Determine the [X, Y] coordinate at the center of the cell enclosing the given text.  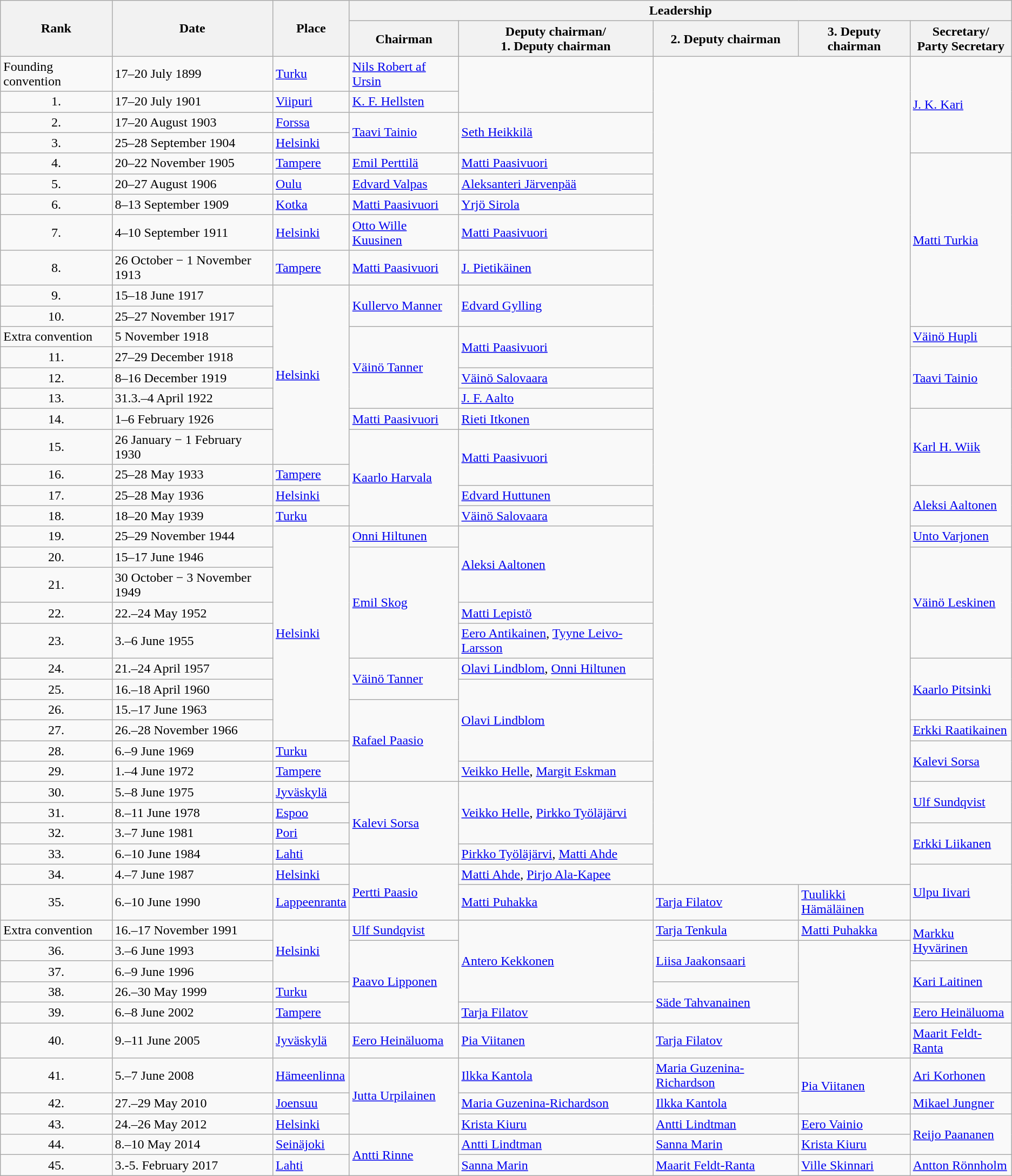
Edvard Gylling [556, 305]
Edvard Valpas [404, 184]
Eero Vainio [854, 1124]
J. F. Aalto [556, 398]
17–20 July 1899 [192, 74]
Paavo Lipponen [404, 981]
Espoo [311, 813]
18–20 May 1939 [192, 516]
26. [56, 710]
Founding convention [56, 74]
5.–7 June 2008 [192, 1076]
10. [56, 316]
22. [56, 613]
Place [311, 28]
3.–7 June 1981 [192, 833]
Tarja Tenkula [725, 930]
5.–8 June 1975 [192, 792]
J. Pietikäinen [556, 267]
Forssa [311, 122]
23. [56, 640]
Erkki Raatikainen [961, 730]
15.–17 June 1963 [192, 710]
Säde Tahvanainen [725, 1002]
Hämeenlinna [311, 1076]
28. [56, 751]
K. F. Hellsten [404, 102]
4.–7 June 1987 [192, 874]
6.–9 June 1996 [192, 971]
26.–30 May 1999 [192, 992]
Veikko Helle, Margit Eskman [556, 772]
17–20 August 1903 [192, 122]
38. [56, 992]
Karl H. Wiik [961, 447]
8.–11 June 1978 [192, 813]
5 November 1918 [192, 337]
Antton Rönnholm [961, 1165]
Emil Perttilä [404, 163]
Secretary/ Party Secretary [961, 39]
Seth Heikkilä [556, 132]
Kullervo Manner [404, 305]
30. [56, 792]
21. [56, 585]
Mikael Jungner [961, 1104]
27–29 December 1918 [192, 357]
Markku Hyvärinen [961, 940]
45. [56, 1165]
3.–6 June 1955 [192, 640]
Veikko Helle, Pirkko Työläjärvi [556, 813]
25–27 November 1917 [192, 316]
3. Deputy chairman [854, 39]
Rieti Itkonen [556, 419]
31. [56, 813]
8.–10 May 2014 [192, 1145]
Antero Kekkonen [556, 961]
20–22 November 1905 [192, 163]
Unto Varjonen [961, 536]
25–28 September 1904 [192, 143]
37. [56, 971]
27.–29 May 2010 [192, 1104]
3.–6 June 1993 [192, 951]
15–17 June 1946 [192, 557]
Ulpu Iivari [961, 892]
36. [56, 951]
16.–18 April 1960 [192, 689]
Ari Korhonen [961, 1076]
6.–10 June 1984 [192, 854]
40. [56, 1040]
Matti Turkia [961, 240]
24.–26 May 2012 [192, 1124]
44. [56, 1145]
12. [56, 378]
20. [56, 557]
3.-5. February 2017 [192, 1165]
27. [56, 730]
15. [56, 447]
Matti Lepistö [556, 613]
26 January − 1 February 1930 [192, 447]
17. [56, 495]
Aleksanteri Järvenpää [556, 184]
Oulu [311, 184]
Kaarlo Harvala [404, 478]
2. Deputy chairman [725, 39]
6.–9 June 1969 [192, 751]
6. [56, 204]
6.–10 June 1990 [192, 902]
4. [56, 163]
8. [56, 267]
33. [56, 854]
Rank [56, 28]
Viipuri [311, 102]
Olavi Lindblom, Onni Hiltunen [556, 668]
9. [56, 295]
Tuulikki Hämäläinen [854, 902]
Reijo Paananen [961, 1134]
Liisa Jaakonsaari [725, 961]
14. [56, 419]
42. [56, 1104]
Otto Wille Kuusinen [404, 232]
Pori [311, 833]
Chairman [404, 39]
16.–17 November 1991 [192, 930]
15–18 June 1917 [192, 295]
Edvard Huttunen [556, 495]
32. [56, 833]
5. [56, 184]
11. [56, 357]
Onni Hiltunen [404, 536]
Antti Rinne [404, 1155]
Pirkko Työläjärvi, Matti Ahde [556, 854]
2. [56, 122]
Olavi Lindblom [556, 720]
Emil Skog [404, 602]
25. [56, 689]
9.–11 June 2005 [192, 1040]
43. [56, 1124]
Rafael Paasio [404, 741]
25–29 November 1944 [192, 536]
Pertti Paasio [404, 892]
34. [56, 874]
6.–8 June 2002 [192, 1012]
Joensuu [311, 1104]
1. [56, 102]
Matti Ahde, Pirjo Ala-Kapee [556, 874]
22.–24 May 1952 [192, 613]
7. [56, 232]
35. [56, 902]
26.–28 November 1966 [192, 730]
3. [56, 143]
8–16 December 1919 [192, 378]
Lappeenranta [311, 902]
Väinö Hupli [961, 337]
Väinö Leskinen [961, 602]
19. [56, 536]
30 October − 3 November 1949 [192, 585]
Jutta Urpilainen [404, 1097]
J. K. Kari [961, 105]
21.–24 April 1957 [192, 668]
17–20 July 1901 [192, 102]
1–6 February 1926 [192, 419]
4–10 September 1911 [192, 232]
41. [56, 1076]
Kaarlo Pitsinki [961, 689]
39. [56, 1012]
8–13 September 1909 [192, 204]
Leadership [680, 11]
20–27 August 1906 [192, 184]
Deputy chairman/ 1. Deputy chairman [556, 39]
18. [56, 516]
Kotka [311, 204]
16. [56, 475]
Erkki Liikanen [961, 843]
25–28 May 1933 [192, 475]
Kari Laitinen [961, 981]
Seinäjoki [311, 1145]
25–28 May 1936 [192, 495]
31.3.–4 April 1922 [192, 398]
1.–4 June 1972 [192, 772]
Date [192, 28]
29. [56, 772]
Eero Antikainen, Tyyne Leivo-Larsson [556, 640]
Nils Robert af Ursin [404, 74]
Ville Skinnari [854, 1165]
26 October − 1 November 1913 [192, 267]
13. [56, 398]
24. [56, 668]
Yrjö Sirola [556, 204]
